Return [X, Y] of the center of cell containing provided text 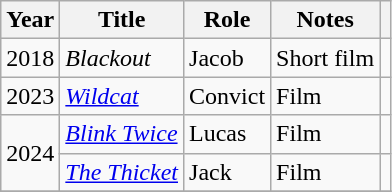
Wildcat [122, 96]
Jacob [228, 58]
Jack [228, 172]
2018 [30, 58]
Convict [228, 96]
Role [228, 20]
Title [122, 20]
2023 [30, 96]
Short film [326, 58]
2024 [30, 153]
Year [30, 20]
Lucas [228, 134]
Notes [326, 20]
Blackout [122, 58]
Blink Twice [122, 134]
The Thicket [122, 172]
